Return the (X, Y) coordinate for the center point of the cell that contains the specified text.  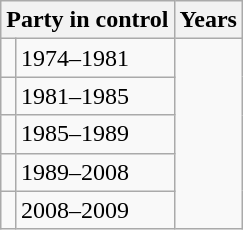
Years (208, 20)
1985–1989 (94, 134)
1974–1981 (94, 58)
2008–2009 (94, 210)
Party in control (88, 20)
1981–1985 (94, 96)
1989–2008 (94, 172)
